Search for the cell housing the specified text and yield its (x, y) center coordinate. 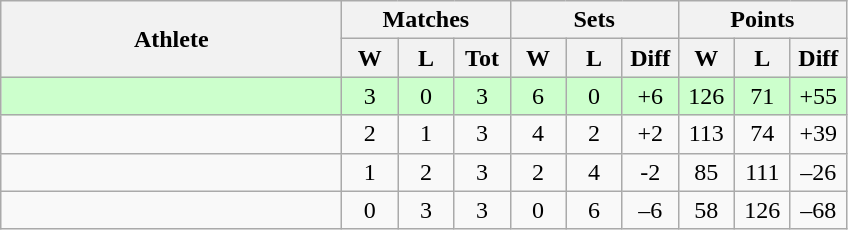
–68 (818, 210)
74 (762, 134)
Points (762, 20)
+55 (818, 96)
Athlete (172, 39)
Sets (594, 20)
Matches (426, 20)
71 (762, 96)
–26 (818, 172)
113 (706, 134)
85 (706, 172)
+39 (818, 134)
-2 (650, 172)
+6 (650, 96)
Tot (482, 58)
58 (706, 210)
111 (762, 172)
–6 (650, 210)
+2 (650, 134)
